Find where the given text appears and provide that cell's center as (x, y) coordinate. 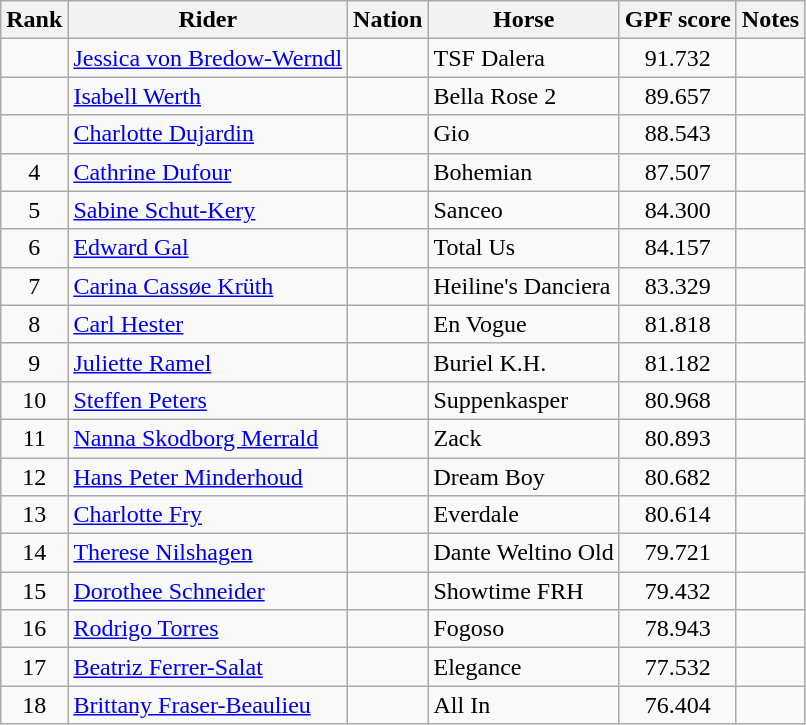
10 (34, 400)
11 (34, 438)
89.657 (678, 96)
14 (34, 553)
Showtime FRH (524, 591)
84.300 (678, 210)
78.943 (678, 629)
Gio (524, 134)
Suppenkasper (524, 400)
Fogoso (524, 629)
En Vogue (524, 324)
All In (524, 705)
80.682 (678, 477)
Charlotte Dujardin (208, 134)
Dorothee Schneider (208, 591)
8 (34, 324)
84.157 (678, 248)
Elegance (524, 667)
Sanceo (524, 210)
88.543 (678, 134)
4 (34, 172)
Rodrigo Torres (208, 629)
7 (34, 286)
Nanna Skodborg Merrald (208, 438)
Charlotte Fry (208, 515)
80.893 (678, 438)
Bohemian (524, 172)
Heiline's Danciera (524, 286)
Total Us (524, 248)
Carina Cassøe Krüth (208, 286)
12 (34, 477)
80.968 (678, 400)
15 (34, 591)
81.818 (678, 324)
77.532 (678, 667)
Cathrine Dufour (208, 172)
Jessica von Bredow-Werndl (208, 58)
Everdale (524, 515)
Horse (524, 20)
16 (34, 629)
80.614 (678, 515)
TSF Dalera (524, 58)
Carl Hester (208, 324)
Rank (34, 20)
Nation (388, 20)
Buriel K.H. (524, 362)
Rider (208, 20)
Dante Weltino Old (524, 553)
13 (34, 515)
17 (34, 667)
Edward Gal (208, 248)
79.432 (678, 591)
76.404 (678, 705)
83.329 (678, 286)
Zack (524, 438)
Hans Peter Minderhoud (208, 477)
91.732 (678, 58)
Brittany Fraser-Beaulieu (208, 705)
Beatriz Ferrer-Salat (208, 667)
6 (34, 248)
Juliette Ramel (208, 362)
Therese Nilshagen (208, 553)
Steffen Peters (208, 400)
9 (34, 362)
81.182 (678, 362)
Notes (770, 20)
5 (34, 210)
GPF score (678, 20)
79.721 (678, 553)
Isabell Werth (208, 96)
87.507 (678, 172)
Bella Rose 2 (524, 96)
Dream Boy (524, 477)
18 (34, 705)
Sabine Schut-Kery (208, 210)
